Find where the given text appears and provide that cell's center as [x, y] coordinate. 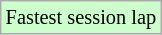
Fastest session lap [81, 17]
